Provide the [x, y] coordinate of the cell's center where the given text is located.  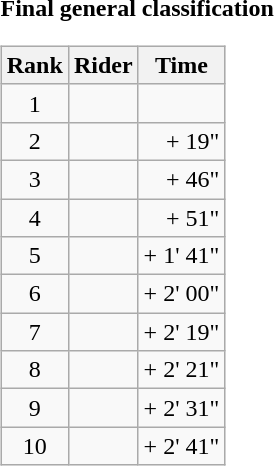
5 [34, 256]
10 [34, 446]
Rank [34, 65]
+ 51" [182, 217]
+ 2' 31" [182, 408]
3 [34, 179]
1 [34, 103]
+ 19" [182, 141]
6 [34, 294]
4 [34, 217]
+ 2' 19" [182, 332]
+ 2' 41" [182, 446]
8 [34, 370]
Rider [103, 65]
+ 2' 00" [182, 294]
+ 1' 41" [182, 256]
9 [34, 408]
2 [34, 141]
7 [34, 332]
Time [182, 65]
+ 46" [182, 179]
+ 2' 21" [182, 370]
